Provide the [X, Y] coordinate of the cell's center where the given text is located.  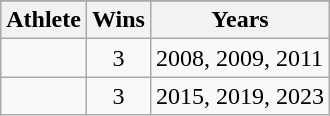
2015, 2019, 2023 [240, 96]
2008, 2009, 2011 [240, 58]
Years [240, 20]
Athlete [44, 20]
Wins [118, 20]
